Return the (x, y) coordinate for the center point of the cell that contains the specified text.  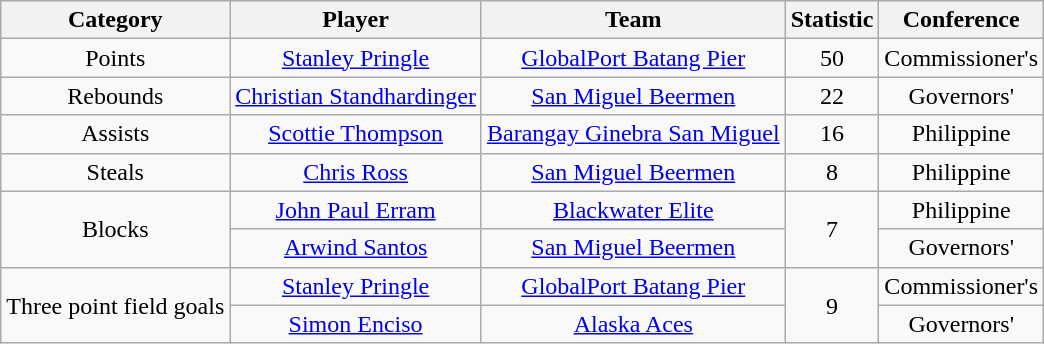
Christian Standhardinger (356, 96)
Blocks (116, 229)
Alaska Aces (633, 324)
Chris Ross (356, 172)
50 (832, 58)
Arwind Santos (356, 248)
Blackwater Elite (633, 210)
Category (116, 20)
Scottie Thompson (356, 134)
Team (633, 20)
9 (832, 305)
Player (356, 20)
Steals (116, 172)
Points (116, 58)
Conference (962, 20)
Three point field goals (116, 305)
8 (832, 172)
Simon Enciso (356, 324)
7 (832, 229)
Assists (116, 134)
Barangay Ginebra San Miguel (633, 134)
22 (832, 96)
16 (832, 134)
Statistic (832, 20)
John Paul Erram (356, 210)
Rebounds (116, 96)
